Extract the (x, y) coordinate from the center of the cell holding the provided text.  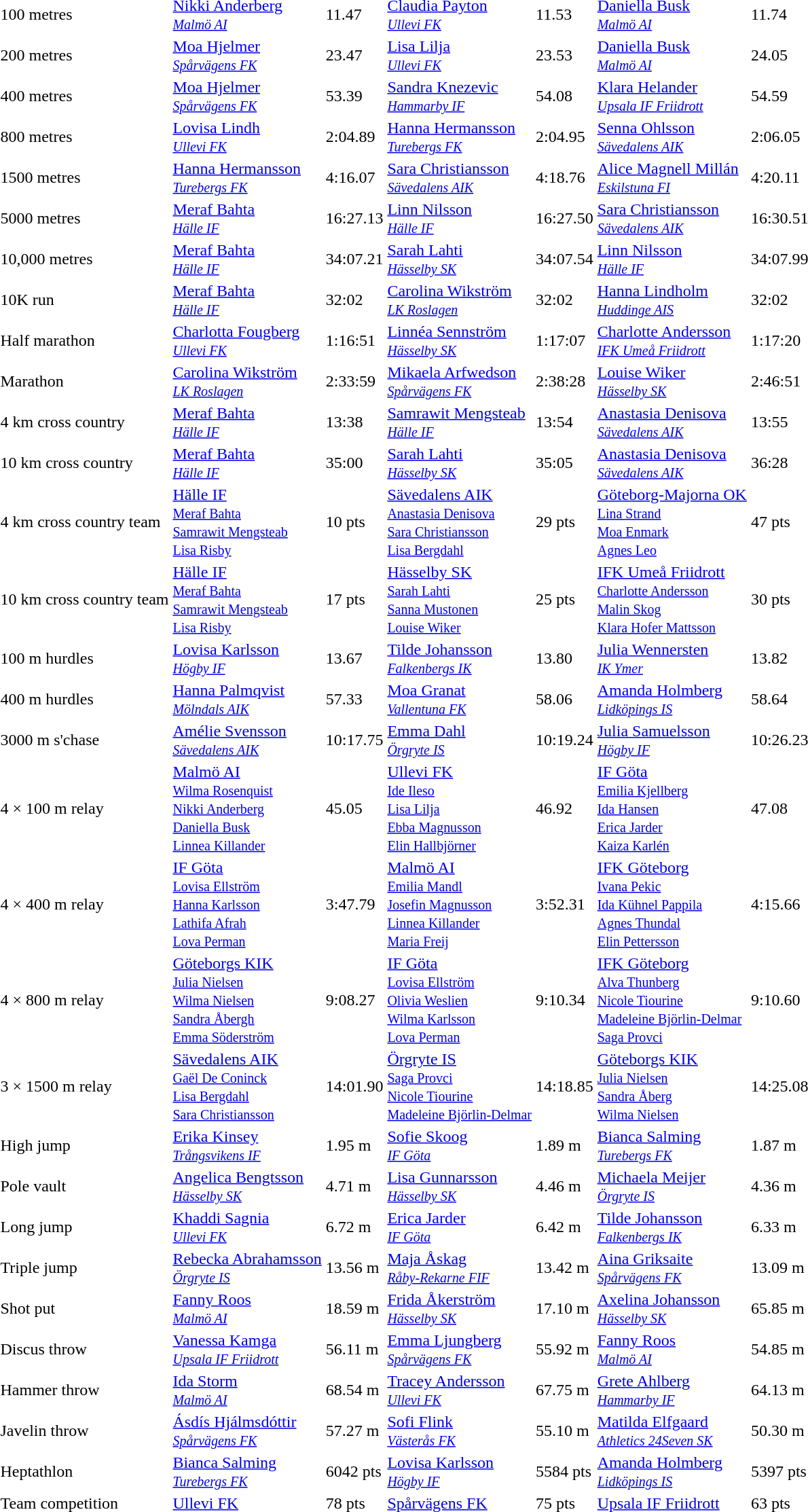
2:04.89 (354, 137)
55.10 m (565, 1430)
Amélie SvenssonSävedalens AIK (247, 740)
Erica JarderIF Göta (460, 1227)
56.11 m (354, 1349)
Senna OhlssonSävedalens AIK (672, 137)
34:07.21 (354, 259)
Erika KinseyTrångsvikens IF (247, 1145)
Emma LjungbergSpårvägens FK (460, 1349)
13.42 m (565, 1267)
9:08.27 (354, 1000)
Ida StormMalmö AI (247, 1390)
Angelica BengtssonHässelby SK (247, 1186)
23.47 (354, 56)
13.67 (354, 659)
Julia SamuelssonHögby IF (672, 740)
Samrawit MengsteabHälle IF (460, 422)
Lovisa LindhUllevi FK (247, 137)
Sofi FlinkVästerås FK (460, 1430)
Ullevi FKIde IlesoLisa LiljaEbba MagnussonElin Hallbjörner (460, 808)
IFK GöteborgAlva ThunbergNicole TiourineMadeleine Björlin-DelmarSaga Provci (672, 1000)
Lisa GunnarssonHässelby SK (460, 1186)
13:38 (354, 422)
Hässelby SKSarah LahtiSanna MustonenLouise Wiker (460, 599)
68.54 m (354, 1390)
Khaddi SagniaUllevi FK (247, 1227)
1:17:07 (565, 341)
IF GötaLovisa EllströmHanna KarlssonLathifa AfrahLova Perman (247, 904)
57.27 m (354, 1430)
18.59 m (354, 1308)
55.92 m (565, 1349)
Tracey AnderssonUllevi FK (460, 1390)
23.53 (565, 56)
58.06 (565, 700)
Louise WikerHässelby SK (672, 382)
IFK Umeå FriidrottCharlotte AnderssonMalin SkogKlara Hofer Mattsson (672, 599)
5584 pts (565, 1471)
Örgryte ISSaga ProvciNicole TiourineMadeleine Björlin-Delmar (460, 1087)
Göteborgs KIKJulia NielsenWilma NielsenSandra ÅberghEmma Söderström (247, 1000)
Sandra KnezevicHammarby IF (460, 96)
Grete AhlbergHammarby IF (672, 1390)
Vanessa KamgaUpsala IF Friidrott (247, 1349)
6.72 m (354, 1227)
10:17.75 (354, 740)
Linnéa SennströmHässelby SK (460, 341)
67.75 m (565, 1390)
2:04.95 (565, 137)
Julia WennerstenIK Ymer (672, 659)
13:54 (565, 422)
Charlotte AnderssonIFK Umeå Friidrott (672, 341)
Sävedalens AIKAnastasia DenisovaSara ChristianssonLisa Bergdahl (460, 522)
Göteborgs KIKJulia NielsenSandra ÅbergWilma Nielsen (672, 1087)
1:16:51 (354, 341)
Lisa LiljaUllevi FK (460, 56)
Alice Magnell MillánEskilstuna FI (672, 178)
IFK GöteborgIvana PekicIda Kühnel PappilaAgnes ThundalElin Pettersson (672, 904)
6.42 m (565, 1227)
Mikaela ArfwedsonSpårvägens FK (460, 382)
10:19.24 (565, 740)
Emma DahlÖrgryte IS (460, 740)
54.08 (565, 96)
Matilda ElfgaardAthletics 24Seven SK (672, 1430)
57.33 (354, 700)
4.71 m (354, 1186)
IF GötaLovisa EllströmOlivia WeslienWilma KarlssonLova Perman (460, 1000)
1.89 m (565, 1145)
2:38:28 (565, 382)
17.10 m (565, 1308)
14:01.90 (354, 1087)
Hanna PalmqvistMölndals AIK (247, 700)
45.05 (354, 808)
1.95 m (354, 1145)
16:27.50 (565, 219)
Frida ÅkerströmHässelby SK (460, 1308)
17 pts (354, 599)
Sofie SkoogIF Göta (460, 1145)
35:00 (354, 463)
Daniella BuskMalmö AI (672, 56)
3:47.79 (354, 904)
9:10.34 (565, 1000)
4:18.76 (565, 178)
25 pts (565, 599)
Aina GriksaiteSpårvägens FK (672, 1267)
13.80 (565, 659)
Ásdís HjálmsdóttirSpårvägens FK (247, 1430)
14:18.85 (565, 1087)
34:07.54 (565, 259)
16:27.13 (354, 219)
Moa GranatVallentuna FK (460, 700)
3:52.31 (565, 904)
Göteborg-Majorna OKLina StrandMoa EnmarkAgnes Leo (672, 522)
53.39 (354, 96)
35:05 (565, 463)
Charlotta FougbergUllevi FK (247, 341)
10 pts (354, 522)
Sävedalens AIKGaël De ConinckLisa BergdahlSara Christiansson (247, 1087)
Michaela MeijerÖrgryte IS (672, 1186)
29 pts (565, 522)
46.92 (565, 808)
Maja ÅskagRåby-Rekarne FIF (460, 1267)
13.56 m (354, 1267)
Malmö AIEmilia MandlJosefin MagnussonLinnea KillanderMaria Freij (460, 904)
Rebecka AbrahamssonÖrgryte IS (247, 1267)
IF GötaEmilia KjellbergIda HansenErica JarderKaiza Karlén (672, 808)
4:16.07 (354, 178)
4.46 m (565, 1186)
6042 pts (354, 1471)
Klara HelanderUpsala IF Friidrott (672, 96)
2:33:59 (354, 382)
Malmö AIWilma RosenquistNikki AnderbergDaniella BuskLinnea Killander (247, 808)
Axelina JohanssonHässelby SK (672, 1308)
Hanna LindholmHuddinge AIS (672, 300)
